Determine the (x, y) coordinate at the center of the cell enclosing the given text.  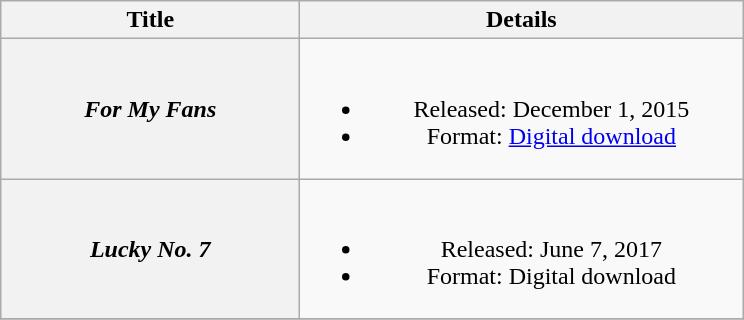
Released: June 7, 2017Format: Digital download (522, 249)
For My Fans (150, 109)
Released: December 1, 2015Format: Digital download (522, 109)
Title (150, 20)
Details (522, 20)
Lucky No. 7 (150, 249)
